Return the [X, Y] coordinate for the center point of the cell that contains the specified text.  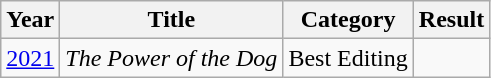
2021 [30, 58]
Year [30, 20]
The Power of the Dog [172, 58]
Title [172, 20]
Result [451, 20]
Best Editing [348, 58]
Category [348, 20]
